Capture the cell that displays the provided text and extract its (X, Y) central coordinate. 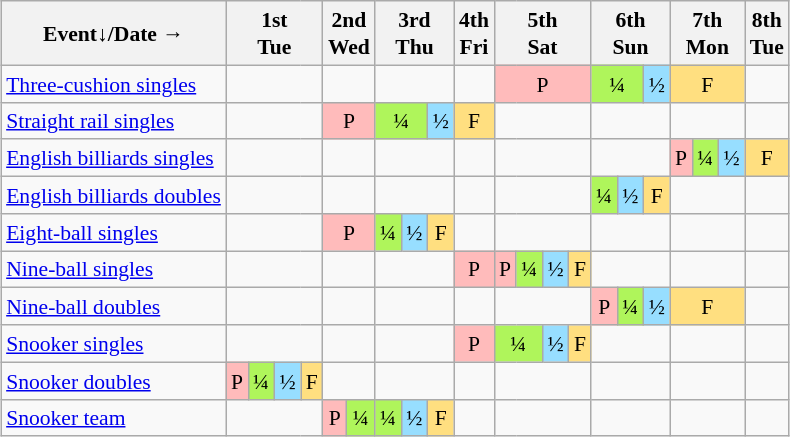
5thSat (542, 33)
Event↓/Date → (114, 33)
Snooker doubles (114, 380)
8thTue (767, 33)
6thSun (630, 33)
Eight-ball singles (114, 232)
English billiards singles (114, 158)
Straight rail singles (114, 120)
Nine-ball doubles (114, 306)
7thMon (708, 33)
2ndWed (349, 33)
4thFri (474, 33)
English billiards doubles (114, 194)
1stTue (274, 33)
Snooker team (114, 418)
Nine-ball singles (114, 268)
Three-cushion singles (114, 84)
3rdThu (414, 33)
Snooker singles (114, 344)
